Return the (X, Y) coordinate for the center point of the cell that contains the specified text.  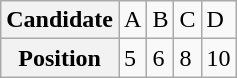
5 (132, 58)
B (160, 20)
8 (188, 58)
C (188, 20)
Position (60, 58)
10 (218, 58)
Candidate (60, 20)
D (218, 20)
6 (160, 58)
A (132, 20)
